Scan for the cell matching the given text and deliver its (X, Y) coordinate at center. 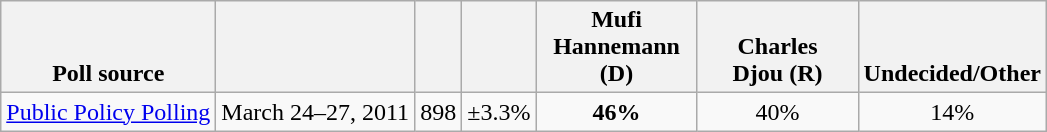
CharlesDjou (R) (778, 47)
898 (438, 112)
Public Policy Polling (108, 112)
±3.3% (499, 112)
Poll source (108, 47)
40% (778, 112)
46% (616, 112)
MufiHannemann (D) (616, 47)
Undecided/Other (952, 47)
March 24–27, 2011 (316, 112)
14% (952, 112)
